Scan for the cell matching the given text and deliver its (x, y) coordinate at center. 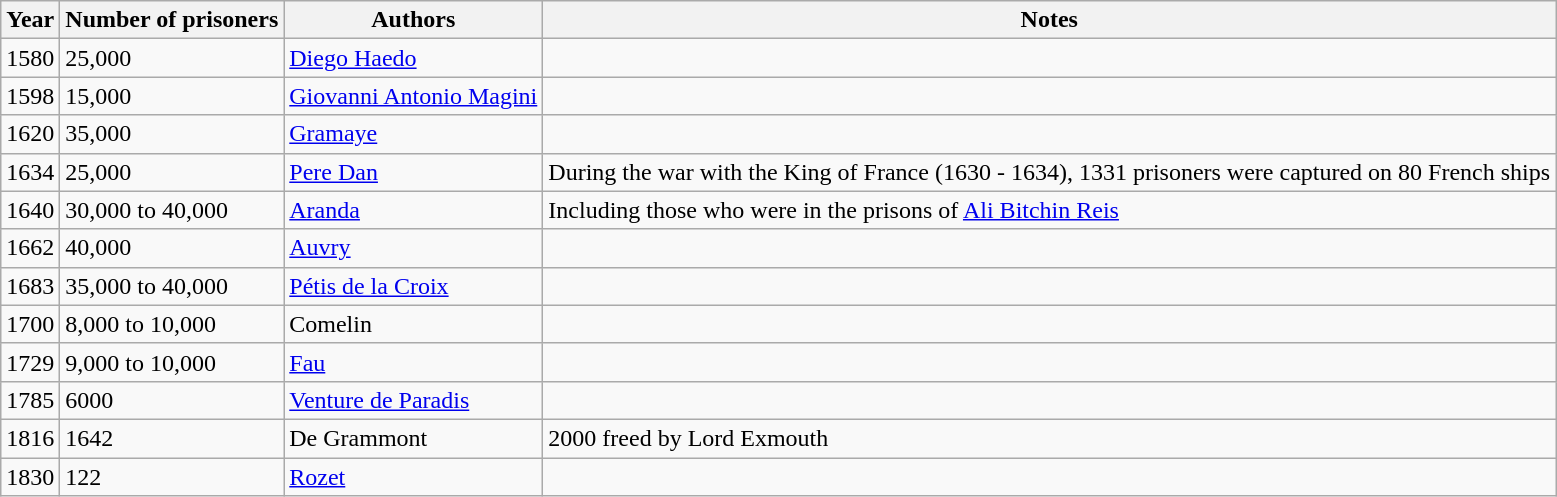
Authors (414, 20)
Year (30, 20)
8,000 to 10,000 (172, 324)
35,000 (172, 134)
Venture de Paradis (414, 400)
1634 (30, 172)
Auvry (414, 248)
Number of prisoners (172, 20)
During the war with the King of France (1630 - 1634), 1331 prisoners were captured on 80 French ships (1050, 172)
1830 (30, 477)
Comelin (414, 324)
Rozet (414, 477)
6000 (172, 400)
Gramaye (414, 134)
1729 (30, 362)
1700 (30, 324)
Including those who were in the prisons of Ali Bitchin Reis (1050, 210)
15,000 (172, 96)
Pétis de la Croix (414, 286)
1683 (30, 286)
Pere Dan (414, 172)
Fau (414, 362)
35,000 to 40,000 (172, 286)
2000 freed by Lord Exmouth (1050, 438)
122 (172, 477)
1785 (30, 400)
1816 (30, 438)
Notes (1050, 20)
1662 (30, 248)
9,000 to 10,000 (172, 362)
30,000 to 40,000 (172, 210)
Aranda (414, 210)
1642 (172, 438)
Diego Haedo (414, 58)
40,000 (172, 248)
1640 (30, 210)
1620 (30, 134)
Giovanni Antonio Magini (414, 96)
1598 (30, 96)
1580 (30, 58)
De Grammont (414, 438)
